From the cell containing the given text, extract its center point as [X, Y] coordinate. 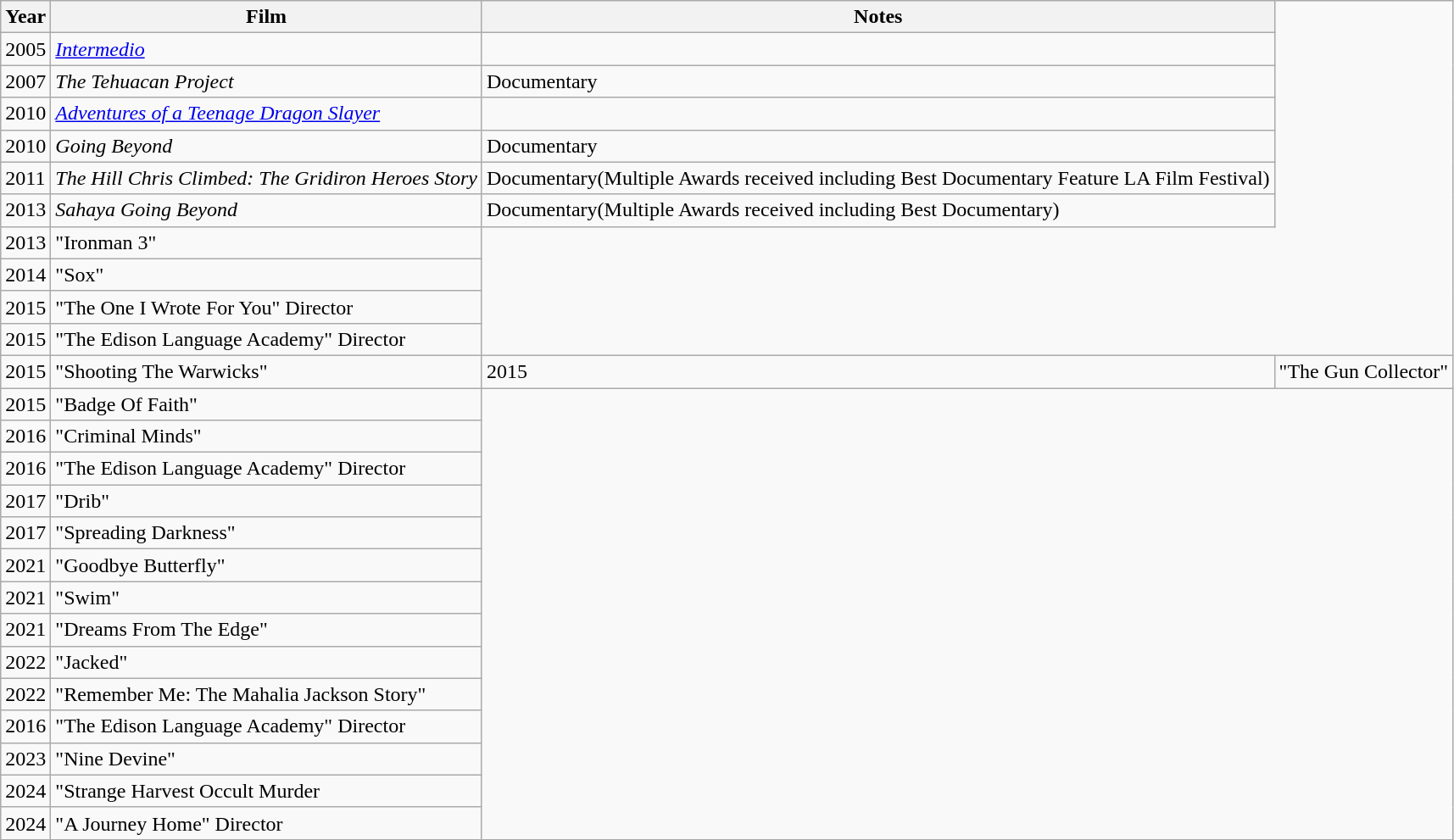
Going Beyond [266, 146]
2023 [25, 759]
The Tehuacan Project [266, 81]
Intermedio [266, 49]
"Strange Harvest Occult Murder [266, 791]
"Sox" [266, 275]
"Goodbye Butterfly" [266, 565]
Adventures of a Teenage Dragon Slayer [266, 114]
Notes [878, 17]
Year [25, 17]
The Hill Chris Climbed: The Gridiron Heroes Story [266, 178]
"Shooting The Warwicks" [266, 371]
"Swim" [266, 598]
"The Gun Collector" [1363, 371]
"Criminal Minds" [266, 437]
"The One I Wrote For You" Director [266, 307]
Documentary(Multiple Awards received including Best Documentary) [878, 210]
"Nine Devine" [266, 759]
2007 [25, 81]
2011 [25, 178]
2005 [25, 49]
2014 [25, 275]
"Spreading Darkness" [266, 533]
"Badge Of Faith" [266, 404]
"Dreams From The Edge" [266, 630]
"A Journey Home" Director [266, 823]
Documentary(Multiple Awards received including Best Documentary Feature LA Film Festival) [878, 178]
Sahaya Going Beyond [266, 210]
Film [266, 17]
"Remember Me: The Mahalia Jackson Story" [266, 694]
"Drib" [266, 501]
"Ironman 3" [266, 242]
"Jacked" [266, 662]
